Determine the [x, y] coordinate at the center of the cell enclosing the given text.  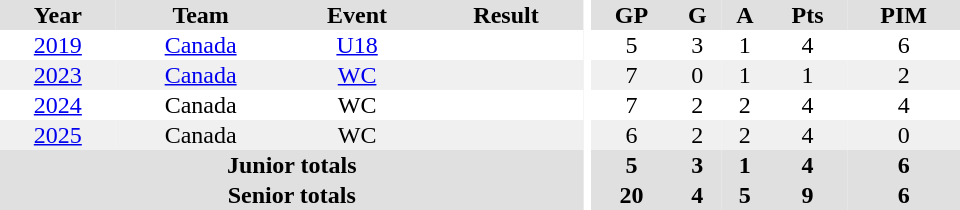
Event [358, 15]
2023 [58, 75]
2024 [58, 105]
20 [631, 195]
Pts [808, 15]
Year [58, 15]
Result [506, 15]
A [745, 15]
2025 [58, 135]
U18 [358, 45]
9 [808, 195]
G [698, 15]
GP [631, 15]
Junior totals [292, 165]
PIM [904, 15]
2019 [58, 45]
Team [201, 15]
Senior totals [292, 195]
